Detect which cell encompasses the target text, then output its (x, y) center coordinate. 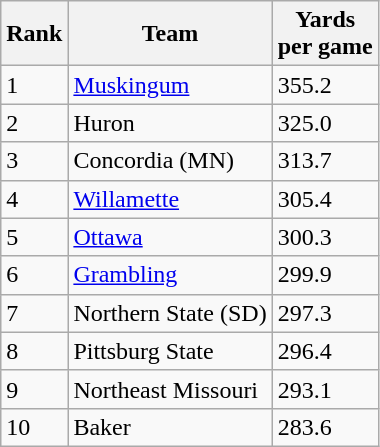
2 (34, 123)
Rank (34, 34)
299.9 (325, 275)
325.0 (325, 123)
296.4 (325, 351)
Muskingum (170, 85)
Grambling (170, 275)
6 (34, 275)
1 (34, 85)
4 (34, 199)
5 (34, 237)
300.3 (325, 237)
Baker (170, 427)
283.6 (325, 427)
Northern State (SD) (170, 313)
Yardsper game (325, 34)
8 (34, 351)
Concordia (MN) (170, 161)
Willamette (170, 199)
7 (34, 313)
Team (170, 34)
355.2 (325, 85)
Ottawa (170, 237)
Northeast Missouri (170, 389)
293.1 (325, 389)
305.4 (325, 199)
10 (34, 427)
3 (34, 161)
297.3 (325, 313)
Pittsburg State (170, 351)
9 (34, 389)
Huron (170, 123)
313.7 (325, 161)
